Output the [x, y] coordinate of the center of the cell containing the given text.  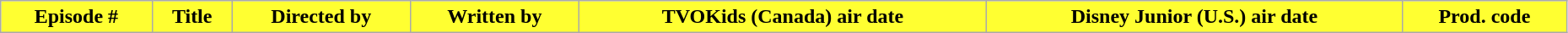
Disney Junior (U.S.) air date [1194, 17]
Episode # [76, 17]
Prod. code [1484, 17]
TVOKids (Canada) air date [783, 17]
Title [192, 17]
Directed by [321, 17]
Written by [494, 17]
